For the text-containing cell, return its midpoint in (x, y) coordinate format. 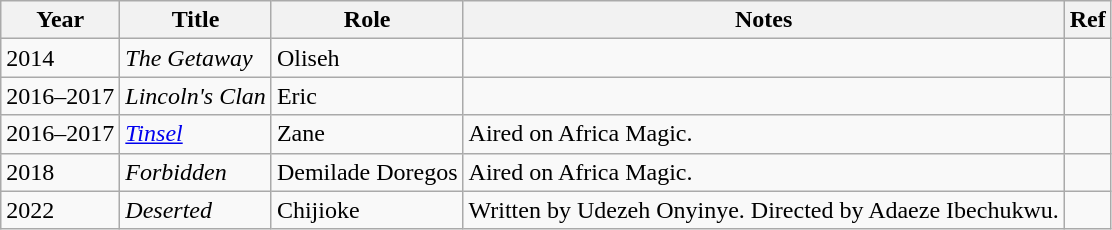
Role (367, 20)
Chijioke (367, 210)
Ref (1088, 20)
Lincoln's Clan (196, 96)
Oliseh (367, 58)
Written by Udezeh Onyinye. Directed by Adaeze Ibechukwu. (764, 210)
2018 (60, 172)
Tinsel (196, 134)
2022 (60, 210)
Forbidden (196, 172)
Eric (367, 96)
Zane (367, 134)
2014 (60, 58)
The Getaway (196, 58)
Notes (764, 20)
Deserted (196, 210)
Title (196, 20)
Year (60, 20)
Demilade Doregos (367, 172)
